Detect which cell encompasses the target text, then output its [X, Y] center coordinate. 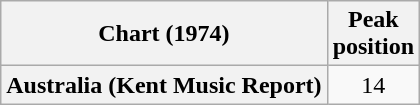
Peakposition [373, 34]
Chart (1974) [164, 34]
14 [373, 85]
Australia (Kent Music Report) [164, 85]
